Locate the cell with the specified text and output its [X, Y] center coordinate. 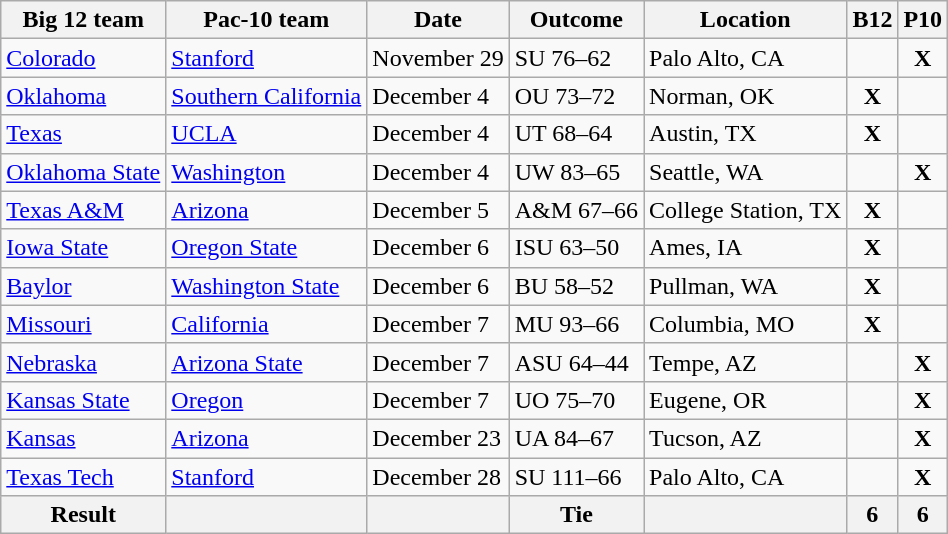
SU 111–66 [576, 477]
Eugene, OR [746, 400]
Southern California [266, 96]
Ames, IA [746, 248]
UT 68–64 [576, 134]
Baylor [84, 286]
Pullman, WA [746, 286]
Arizona State [266, 362]
College Station, TX [746, 210]
Columbia, MO [746, 324]
ISU 63–50 [576, 248]
UO 75–70 [576, 400]
Oregon State [266, 248]
Austin, TX [746, 134]
SU 76–62 [576, 58]
UW 83–65 [576, 172]
December 5 [438, 210]
Seattle, WA [746, 172]
Missouri [84, 324]
ASU 64–44 [576, 362]
Texas Tech [84, 477]
UA 84–67 [576, 438]
Kansas State [84, 400]
Date [438, 20]
Texas [84, 134]
November 29 [438, 58]
OU 73–72 [576, 96]
UCLA [266, 134]
Iowa State [84, 248]
Washington State [266, 286]
P10 [923, 20]
Washington [266, 172]
A&M 67–66 [576, 210]
Texas A&M [84, 210]
December 23 [438, 438]
Kansas [84, 438]
Location [746, 20]
December 28 [438, 477]
Oklahoma [84, 96]
Result [84, 515]
Pac-10 team [266, 20]
Tucson, AZ [746, 438]
B12 [872, 20]
Big 12 team [84, 20]
MU 93–66 [576, 324]
Tie [576, 515]
California [266, 324]
Oregon [266, 400]
BU 58–52 [576, 286]
Oklahoma State [84, 172]
Nebraska [84, 362]
Norman, OK [746, 96]
Tempe, AZ [746, 362]
Colorado [84, 58]
Outcome [576, 20]
